Detect which cell encompasses the target text, then output its (x, y) center coordinate. 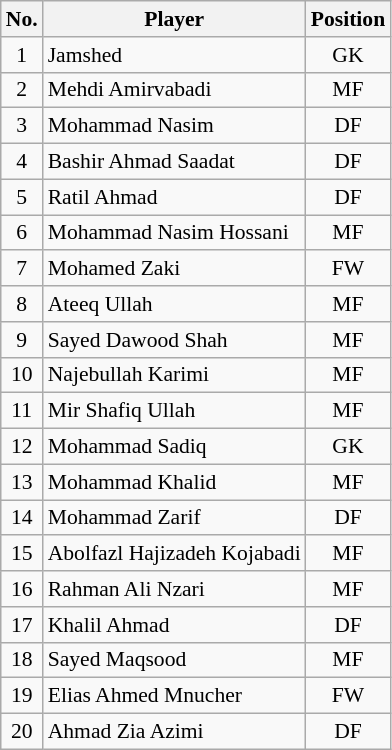
Khalil Ahmad (174, 625)
15 (22, 554)
2 (22, 90)
8 (22, 304)
1 (22, 55)
Position (348, 19)
Jamshed (174, 55)
7 (22, 269)
No. (22, 19)
Bashir Ahmad Saadat (174, 162)
Player (174, 19)
Mohammad Sadiq (174, 447)
13 (22, 482)
Najebullah Karimi (174, 375)
10 (22, 375)
Ahmad Zia Azimi (174, 732)
Abolfazl Hajizadeh Kojabadi (174, 554)
6 (22, 233)
Ratil Ahmad (174, 197)
20 (22, 732)
Mohammad Zarif (174, 518)
17 (22, 625)
Mohammad Nasim (174, 126)
14 (22, 518)
Rahman Ali Nzari (174, 589)
Sayed Maqsood (174, 660)
Mehdi Amirvabadi (174, 90)
Sayed Dawood Shah (174, 340)
16 (22, 589)
3 (22, 126)
4 (22, 162)
Mohammad Nasim Hossani (174, 233)
Ateeq Ullah (174, 304)
9 (22, 340)
Elias Ahmed Mnucher (174, 696)
5 (22, 197)
Mohammad Khalid (174, 482)
11 (22, 411)
Mir Shafiq Ullah (174, 411)
19 (22, 696)
18 (22, 660)
Mohamed Zaki (174, 269)
12 (22, 447)
